Locate the cell with the specified text and output its (x, y) center coordinate. 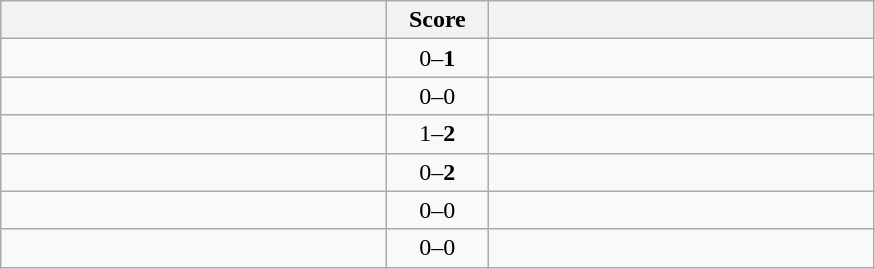
Score (438, 20)
0–2 (438, 172)
0–1 (438, 58)
1–2 (438, 134)
